Find where the given text appears and provide that cell's center as (x, y) coordinate. 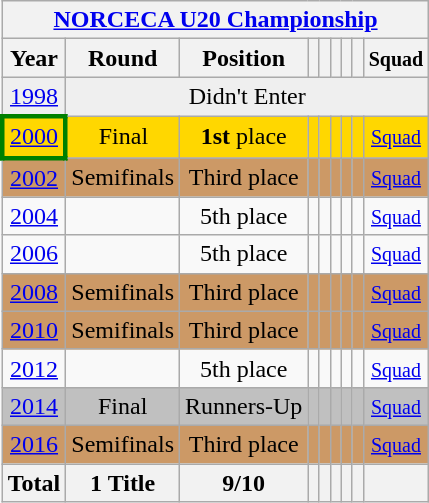
2012 (34, 368)
1st place (244, 136)
1998 (34, 97)
Position (244, 58)
2002 (34, 178)
Didn't Enter (248, 97)
2016 (34, 444)
NORCECA U20 Championship (216, 20)
Runners-Up (244, 406)
1 Title (123, 483)
Year (34, 58)
2008 (34, 292)
Round (123, 58)
2000 (34, 136)
2004 (34, 216)
Total (34, 483)
2014 (34, 406)
9/10 (244, 483)
2010 (34, 330)
2006 (34, 254)
